Detect which cell encompasses the target text, then output its (X, Y) center coordinate. 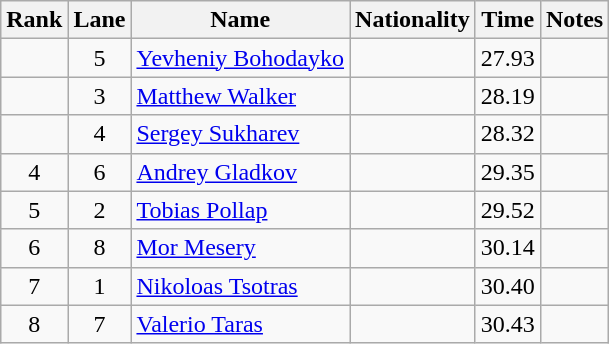
2 (100, 210)
27.93 (508, 58)
30.14 (508, 248)
1 (100, 286)
Rank (34, 20)
Nationality (413, 20)
Name (240, 20)
Yevheniy Bohodayko (240, 58)
Nikoloas Tsotras (240, 286)
30.43 (508, 324)
28.19 (508, 96)
30.40 (508, 286)
3 (100, 96)
Mor Mesery (240, 248)
Tobias Pollap (240, 210)
Notes (574, 20)
Valerio Taras (240, 324)
Andrey Gladkov (240, 172)
Time (508, 20)
Matthew Walker (240, 96)
29.35 (508, 172)
29.52 (508, 210)
Sergey Sukharev (240, 134)
28.32 (508, 134)
Lane (100, 20)
